Pinpoint the cell where the given text exists, returning its [x, y] midpoint coordinate. 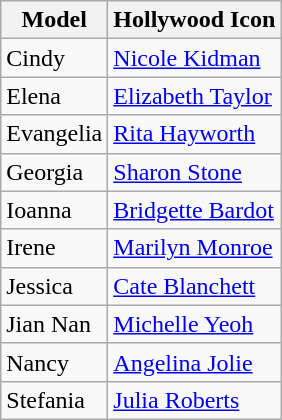
Irene [54, 248]
Elizabeth Taylor [194, 96]
Elena [54, 96]
Marilyn Monroe [194, 248]
Stefania [54, 400]
Evangelia [54, 134]
Angelina Jolie [194, 362]
Rita Hayworth [194, 134]
Model [54, 20]
Ioanna [54, 210]
Julia Roberts [194, 400]
Nicole Kidman [194, 58]
Nancy [54, 362]
Jessica [54, 286]
Cate Blanchett [194, 286]
Bridgette Bardot [194, 210]
Hollywood Icon [194, 20]
Cindy [54, 58]
Jian Nan [54, 324]
Georgia [54, 172]
Michelle Yeoh [194, 324]
Sharon Stone [194, 172]
